Output the [X, Y] coordinate of the center of the cell containing the given text.  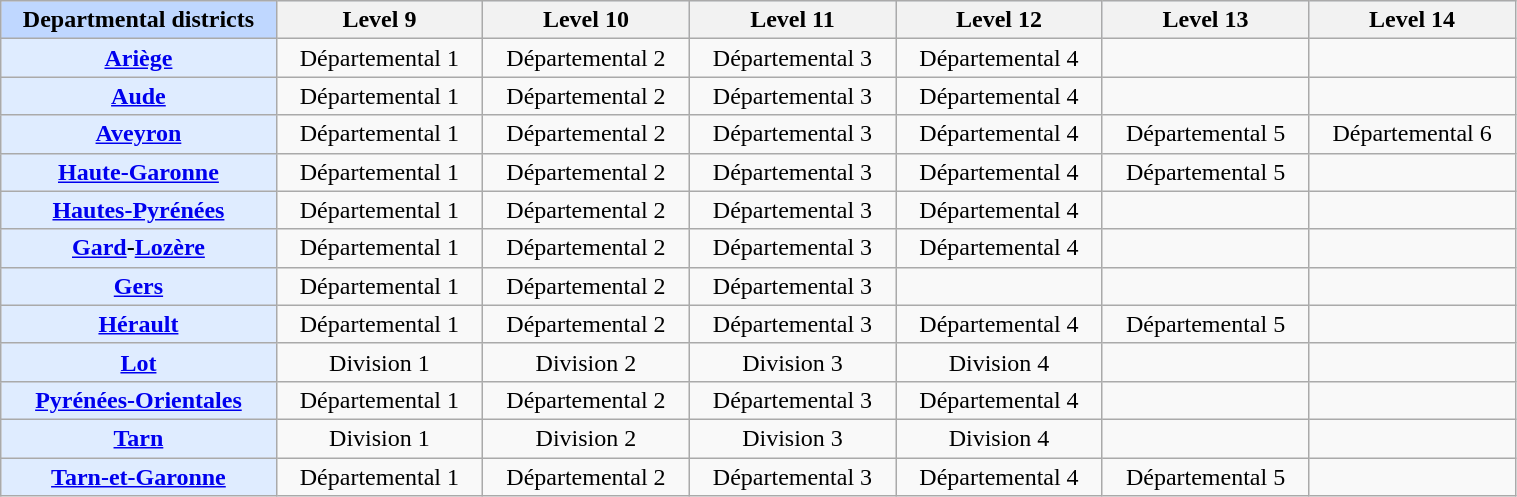
Gers [138, 286]
Hérault [138, 324]
Level 10 [586, 20]
Level 9 [380, 20]
Tarn [138, 438]
Gard-Lozère [138, 248]
Départemental 6 [1412, 134]
Level 11 [792, 20]
Tarn-et-Garonne [138, 477]
Level 14 [1412, 20]
Aveyron [138, 134]
Level 13 [1206, 20]
Hautes-Pyrénées [138, 210]
Lot [138, 362]
Haute-Garonne [138, 172]
Departmental districts [138, 20]
Aude [138, 96]
Level 12 [1000, 20]
Pyrénées-Orientales [138, 400]
Ariège [138, 58]
